Locate the cell with the specified text and output its [X, Y] center coordinate. 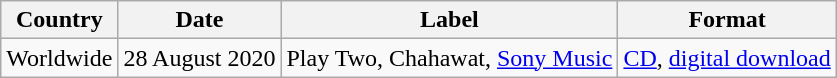
Date [200, 20]
Play Two, Chahawat, Sony Music [450, 58]
Format [727, 20]
Worldwide [60, 58]
Label [450, 20]
Country [60, 20]
28 August 2020 [200, 58]
CD, digital download [727, 58]
